Determine the [x, y] coordinate at the center of the cell enclosing the given text.  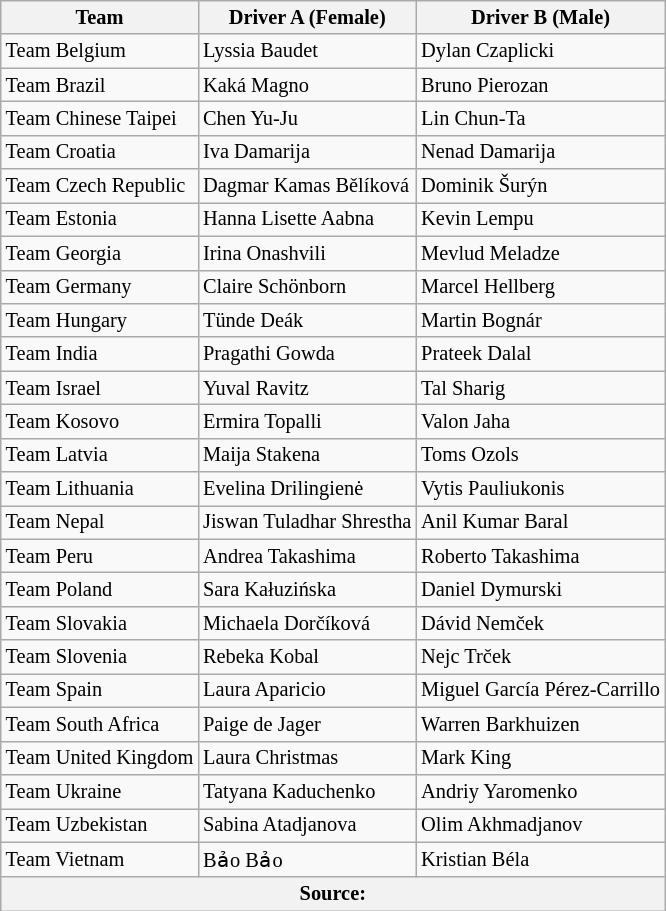
Team Czech Republic [100, 186]
Laura Aparicio [307, 690]
Pragathi Gowda [307, 354]
Dylan Czaplicki [540, 51]
Andrea Takashima [307, 556]
Daniel Dymurski [540, 589]
Iva Damarija [307, 152]
Team Uzbekistan [100, 825]
Team Lithuania [100, 489]
Team Poland [100, 589]
Roberto Takashima [540, 556]
Team Germany [100, 287]
Team Estonia [100, 219]
Team Chinese Taipei [100, 118]
Irina Onashvili [307, 253]
Miguel García Pérez-Carrillo [540, 690]
Team Georgia [100, 253]
Team South Africa [100, 724]
Source: [333, 894]
Dagmar Kamas Bělíková [307, 186]
Nejc Trček [540, 657]
Team Israel [100, 388]
Team Hungary [100, 320]
Team Slovenia [100, 657]
Lyssia Baudet [307, 51]
Chen Yu-Ju [307, 118]
Team Ukraine [100, 791]
Evelina Drilingienė [307, 489]
Valon Jaha [540, 421]
Driver B (Male) [540, 17]
Olim Akhmadjanov [540, 825]
Maija Stakena [307, 455]
Paige de Jager [307, 724]
Claire Schönborn [307, 287]
Team United Kingdom [100, 758]
Tatyana Kaduchenko [307, 791]
Team Belgium [100, 51]
Bruno Pierozan [540, 85]
Vytis Pauliukonis [540, 489]
Team Croatia [100, 152]
Team Peru [100, 556]
Jiswan Tuladhar Shrestha [307, 522]
Tal Sharig [540, 388]
Warren Barkhuizen [540, 724]
Nenad Damarija [540, 152]
Driver A (Female) [307, 17]
Sara Kałuzińska [307, 589]
Marcel Hellberg [540, 287]
Kristian Béla [540, 860]
Hanna Lisette Aabna [307, 219]
Sabina Atadjanova [307, 825]
Bảo Bảo [307, 860]
Prateek Dalal [540, 354]
Mevlud Meladze [540, 253]
Tünde Deák [307, 320]
Team Spain [100, 690]
Martin Bognár [540, 320]
Lin Chun-Ta [540, 118]
Laura Christmas [307, 758]
Kevin Lempu [540, 219]
Team Slovakia [100, 623]
Toms Ozols [540, 455]
Team Latvia [100, 455]
Team Nepal [100, 522]
Anil Kumar Baral [540, 522]
Mark King [540, 758]
Team Kosovo [100, 421]
Dominik Šurýn [540, 186]
Kaká Magno [307, 85]
Team India [100, 354]
Dávid Nemček [540, 623]
Ermira Topalli [307, 421]
Team Vietnam [100, 860]
Rebeka Kobal [307, 657]
Andriy Yaromenko [540, 791]
Yuval Ravitz [307, 388]
Team [100, 17]
Michaela Dorčíková [307, 623]
Team Brazil [100, 85]
